Extract the (X, Y) coordinate from the center of the cell holding the provided text.  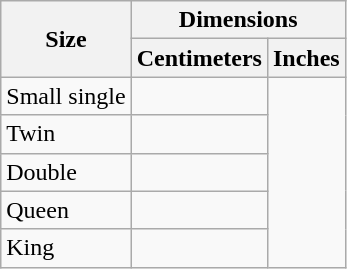
Dimensions (238, 20)
Twin (66, 134)
Size (66, 39)
Small single (66, 96)
Centimeters (199, 58)
Queen (66, 210)
Inches (306, 58)
King (66, 248)
Double (66, 172)
